Pinpoint the cell where the given text exists, returning its [x, y] midpoint coordinate. 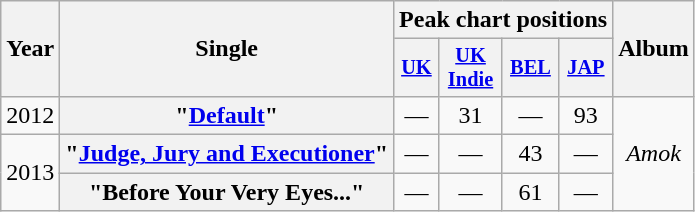
Peak chart positions [504, 20]
2012 [30, 115]
31 [470, 115]
93 [586, 115]
UK Indie [470, 68]
JAP [586, 68]
Year [30, 49]
43 [530, 154]
"Before Your Very Eyes..." [227, 192]
2013 [30, 173]
UK [417, 68]
Album [654, 49]
BEL [530, 68]
Single [227, 49]
Amok [654, 153]
61 [530, 192]
"Default" [227, 115]
"Judge, Jury and Executioner" [227, 154]
